Output the [X, Y] coordinate of the center of the cell containing the given text.  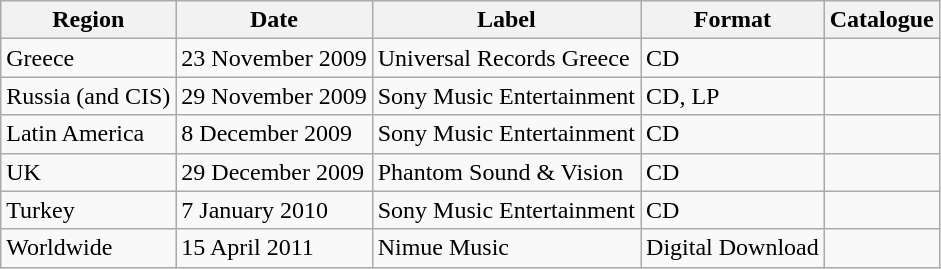
Worldwide [88, 248]
7 January 2010 [274, 210]
CD, LP [733, 96]
Date [274, 20]
29 November 2009 [274, 96]
Digital Download [733, 248]
Phantom Sound & Vision [506, 172]
29 December 2009 [274, 172]
Greece [88, 58]
8 December 2009 [274, 134]
Russia (and CIS) [88, 96]
Label [506, 20]
Catalogue [882, 20]
Nimue Music [506, 248]
UK [88, 172]
Latin America [88, 134]
Format [733, 20]
23 November 2009 [274, 58]
Turkey [88, 210]
15 April 2011 [274, 248]
Universal Records Greece [506, 58]
Region [88, 20]
